Provide the [X, Y] coordinate of the cell's center where the given text is located.  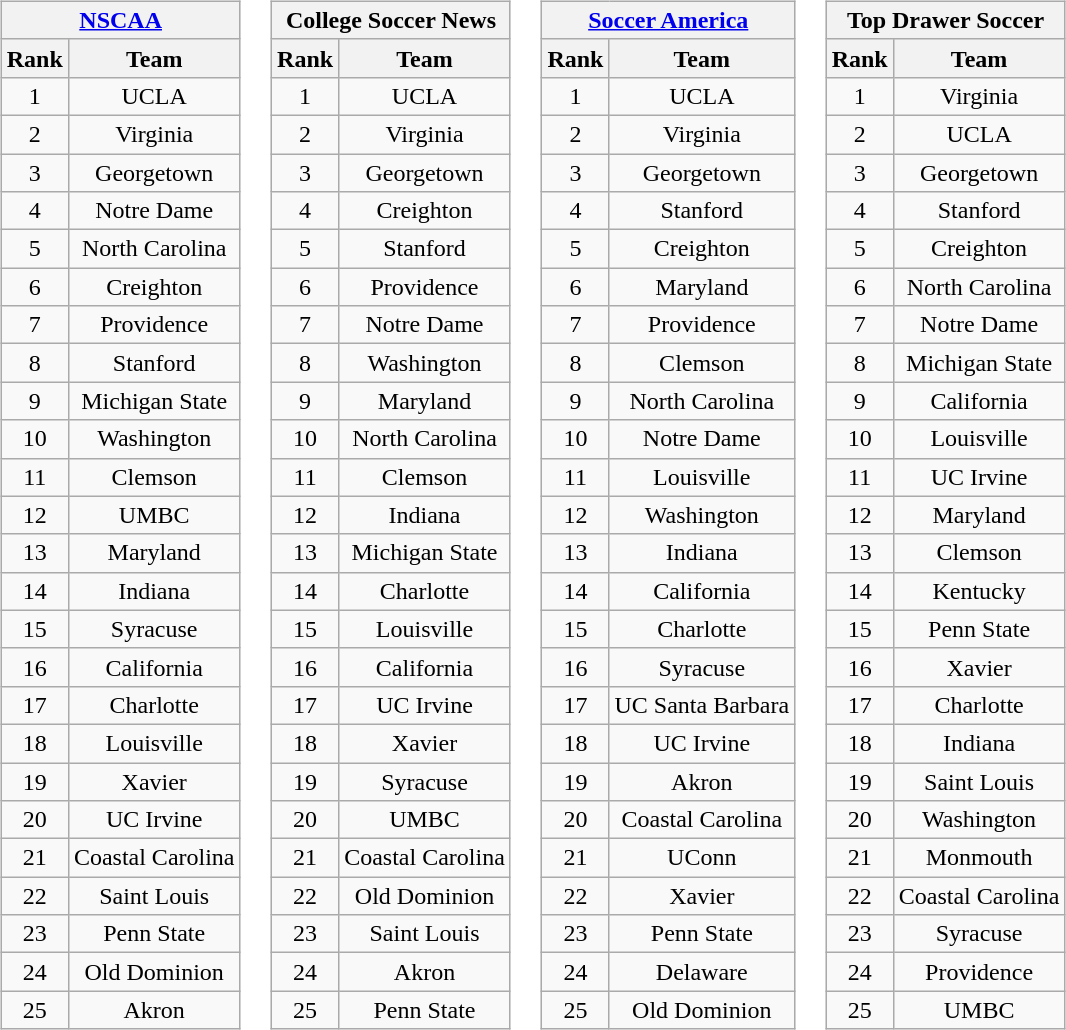
Kentucky [979, 591]
Top Drawer Soccer [946, 20]
NSCAA [120, 20]
Soccer America [668, 20]
College Soccer News [392, 20]
UC Santa Barbara [702, 705]
Monmouth [979, 858]
Delaware [702, 972]
UConn [702, 858]
